Return the [x, y] coordinate for the center point of the cell that contains the specified text.  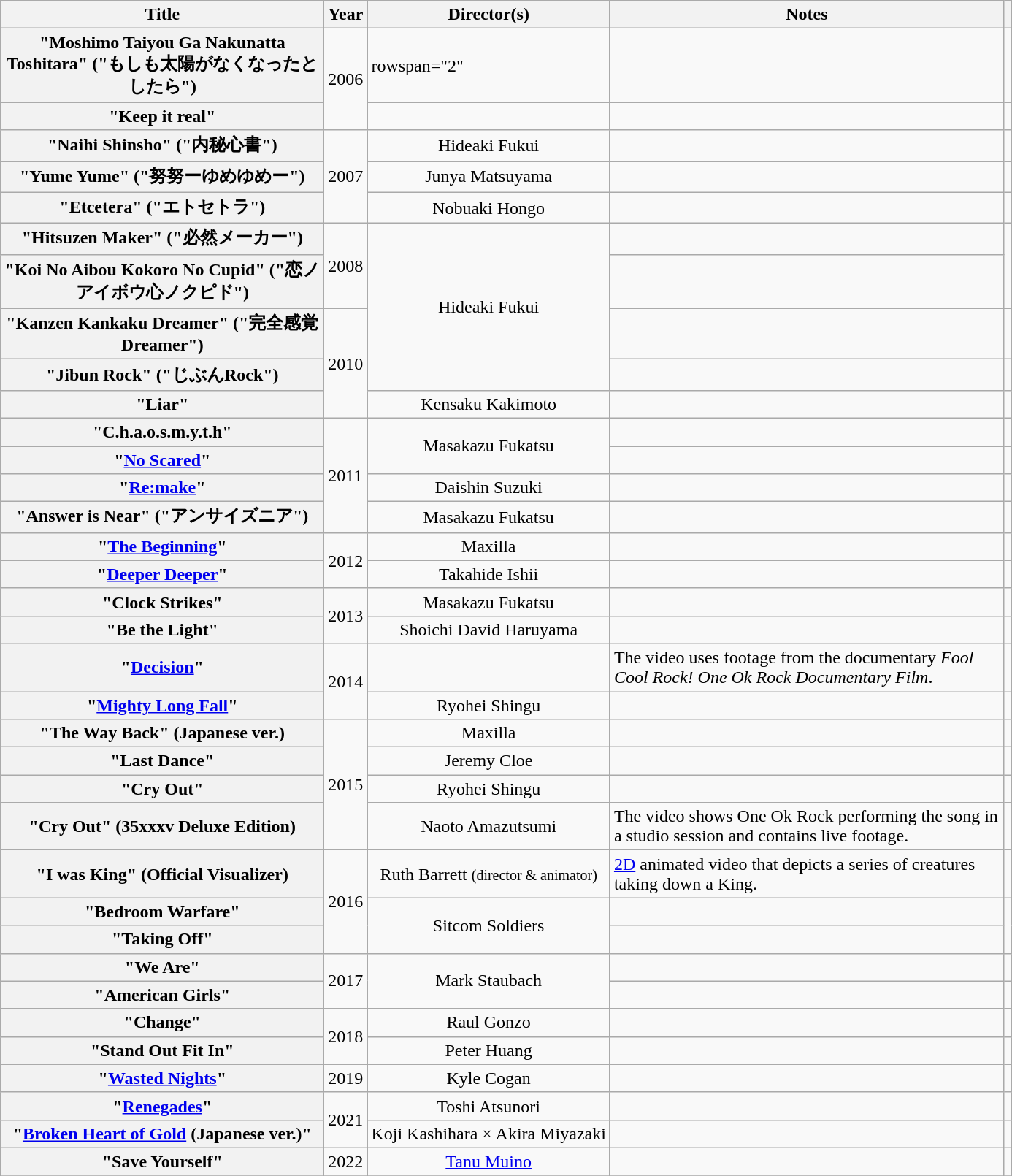
"Cry Out" (35xxxv Deluxe Edition) [162, 827]
2018 [346, 1036]
"Taking Off" [162, 939]
2011 [346, 475]
2012 [346, 560]
"Liar" [162, 404]
"American Girls" [162, 995]
"Mighty Long Fall" [162, 705]
"Cry Out" [162, 789]
Director(s) [489, 15]
"No Scared" [162, 459]
2021 [346, 1120]
The video uses footage from the documentary Fool Cool Rock! One Ok Rock Documentary Film. [806, 668]
Tanu Muino [489, 1161]
"Answer is Near" ("アンサイズニア") [162, 517]
"Save Yourself" [162, 1161]
Kensaku Kakimoto [489, 404]
"Last Dance" [162, 761]
Jeremy Cloe [489, 761]
2006 [346, 79]
2022 [346, 1161]
Toshi Atsunori [489, 1106]
"Jibun Rock" ("じぶんRock") [162, 375]
Nobuaki Hongo [489, 207]
"Bedroom Warfare" [162, 912]
"The Way Back" (Japanese ver.) [162, 733]
"We Are" [162, 967]
"Wasted Nights" [162, 1078]
"Moshimo Taiyou Ga Nakunatta Toshitara" ("もしも太陽がなくなったとしたら") [162, 66]
Ruth Barrett (director & animator) [489, 874]
"Re:make" [162, 488]
Kyle Cogan [489, 1078]
The video shows One Ok Rock performing the song in a studio session and contains live footage. [806, 827]
2008 [346, 266]
"Etcetera" ("エトセトラ") [162, 207]
"Be the Light" [162, 630]
Title [162, 15]
Raul Gonzo [489, 1023]
Mark Staubach [489, 981]
2D animated video that depicts a series of creatures taking down a King. [806, 874]
2019 [346, 1078]
"Change" [162, 1023]
2013 [346, 616]
rowspan="2" [489, 66]
"Yume Yume" ("努努ーゆめゆめー") [162, 177]
"Decision" [162, 668]
Koji Kashihara × Akira Miyazaki [489, 1134]
"Hitsuzen Maker" ("必然メーカー") [162, 240]
"Keep it real" [162, 116]
"The Beginning" [162, 546]
2014 [346, 681]
Year [346, 15]
"I was King" (Official Visualizer) [162, 874]
2010 [346, 363]
"Broken Heart of Gold (Japanese ver.)" [162, 1134]
"C.h.a.o.s.m.y.t.h" [162, 432]
2007 [346, 177]
Notes [806, 15]
"Deeper Deeper" [162, 574]
Takahide Ishii [489, 574]
2016 [346, 901]
"Renegades" [162, 1106]
Daishin Suzuki [489, 488]
Sitcom Soldiers [489, 925]
Naoto Amazutsumi [489, 827]
Shoichi David Haruyama [489, 630]
"Koi No Aibou Kokoro No Cupid" ("恋ノアイボウ心ノクピド") [162, 281]
"Kanzen Kankaku Dreamer" ("完全感覚 Dreamer") [162, 334]
2017 [346, 981]
Peter Huang [489, 1050]
"Naihi Shinsho" ("内秘心書") [162, 146]
"Clock Strikes" [162, 602]
Junya Matsuyama [489, 177]
"Stand Out Fit In" [162, 1050]
2015 [346, 784]
